Search for the cell housing the specified text and yield its [x, y] center coordinate. 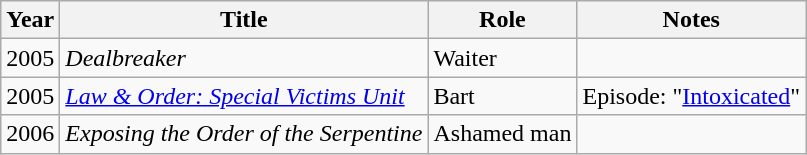
Title [244, 20]
2006 [30, 134]
Ashamed man [502, 134]
Year [30, 20]
Dealbreaker [244, 58]
Law & Order: Special Victims Unit [244, 96]
Exposing the Order of the Serpentine [244, 134]
Waiter [502, 58]
Notes [692, 20]
Role [502, 20]
Episode: "Intoxicated" [692, 96]
Bart [502, 96]
